For the text-containing cell, return its midpoint in [x, y] coordinate format. 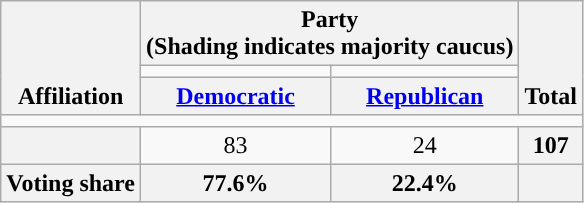
Affiliation [71, 58]
Republican [425, 96]
24 [425, 145]
83 [236, 145]
Democratic [236, 96]
77.6% [236, 183]
Total [551, 58]
Party (Shading indicates majority caucus) [330, 34]
107 [551, 145]
22.4% [425, 183]
Voting share [71, 183]
